From the cell containing the given text, extract its center point as [x, y] coordinate. 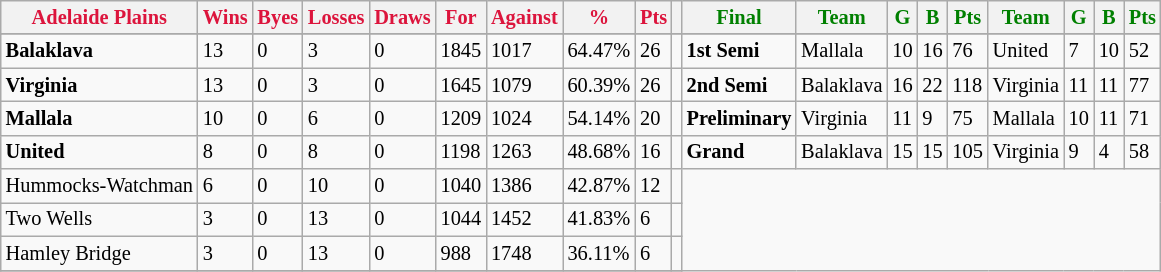
7 [1079, 51]
% [600, 17]
52 [1142, 51]
4 [1109, 152]
71 [1142, 118]
12 [654, 186]
1452 [524, 219]
Preliminary [740, 118]
1263 [524, 152]
1024 [524, 118]
Grand [740, 152]
Draws [402, 17]
20 [654, 118]
1748 [524, 253]
22 [932, 85]
105 [968, 152]
1st Semi [740, 51]
118 [968, 85]
1386 [524, 186]
41.83% [600, 219]
Byes [278, 17]
36.11% [600, 253]
Wins [226, 17]
1209 [461, 118]
60.39% [600, 85]
64.47% [600, 51]
Final [740, 17]
58 [1142, 152]
77 [1142, 85]
1044 [461, 219]
2nd Semi [740, 85]
42.87% [600, 186]
For [461, 17]
Against [524, 17]
Adelaide Plains [100, 17]
48.68% [600, 152]
1845 [461, 51]
Hamley Bridge [100, 253]
75 [968, 118]
1079 [524, 85]
988 [461, 253]
54.14% [600, 118]
1198 [461, 152]
Hummocks-Watchman [100, 186]
76 [968, 51]
1017 [524, 51]
Losses [336, 17]
1645 [461, 85]
Two Wells [100, 219]
1040 [461, 186]
